Identify which cell holds the provided text, then report its [x, y] central coordinate. 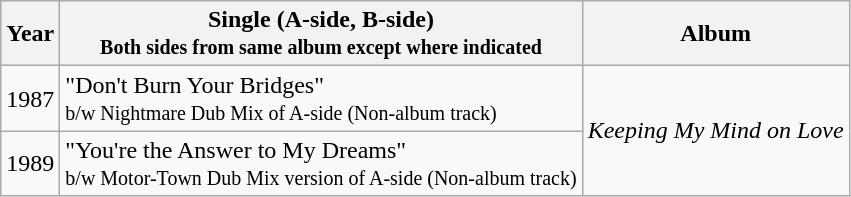
Album [716, 34]
"Don't Burn Your Bridges"b/w Nightmare Dub Mix of A-side (Non-album track) [321, 98]
"You're the Answer to My Dreams"b/w Motor-Town Dub Mix version of A-side (Non-album track) [321, 164]
1987 [30, 98]
Keeping My Mind on Love [716, 131]
Single (A-side, B-side)Both sides from same album except where indicated [321, 34]
1989 [30, 164]
Year [30, 34]
